Provide the [X, Y] coordinate of the cell's center where the given text is located.  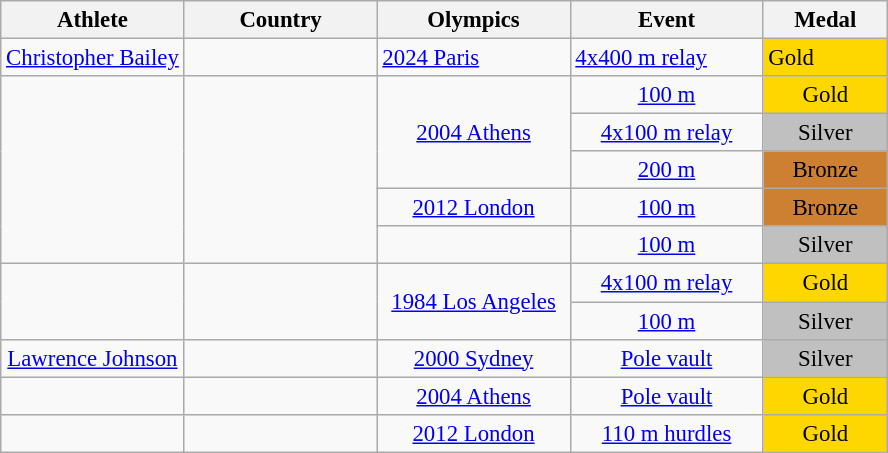
Olympics [474, 20]
Event [666, 20]
110 m hurdles [666, 433]
4x400 m relay [666, 58]
Lawrence Johnson [92, 358]
Country [280, 20]
Christopher Bailey [92, 58]
Athlete [92, 20]
2000 Sydney [474, 358]
2024 Paris [474, 58]
1984 Los Angeles [474, 302]
Medal [826, 20]
200 m [666, 170]
